Locate the cell with the specified text and output its [X, Y] center coordinate. 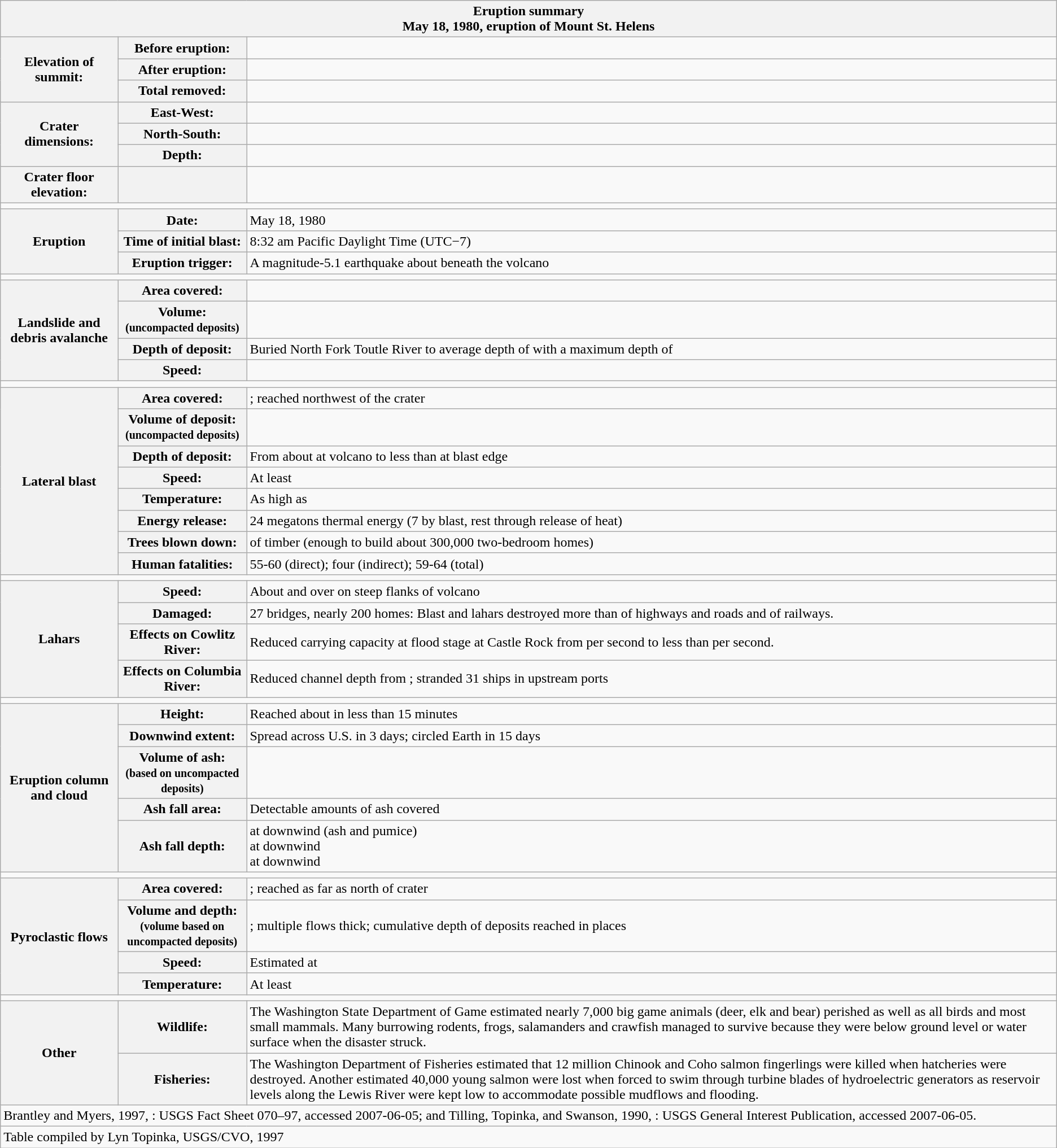
8:32 am Pacific Daylight Time (UTC−7) [652, 241]
Effects on Columbia River: [182, 679]
Volume: (uncompacted deposits) [182, 320]
Estimated at [652, 962]
Landslide and debris avalanche [59, 331]
; multiple flows thick; cumulative depth of deposits reached in places [652, 926]
Volume of deposit: (uncompacted deposits) [182, 427]
Volume of ash:(based on uncompacted deposits) [182, 772]
; reached northwest of the crater [652, 398]
Date: [182, 220]
Eruption summaryMay 18, 1980, eruption of Mount St. Helens [528, 19]
Eruption [59, 241]
Pyroclastic flows [59, 936]
Trees blown down: [182, 542]
at downwind (ash and pumice) at downwind at downwind [652, 846]
Elevation of summit: [59, 69]
of timber (enough to build about 300,000 two-bedroom homes) [652, 542]
Depth: [182, 155]
Detectable amounts of ash covered [652, 809]
Crater floor elevation: [59, 184]
From about at volcano to less than at blast edge [652, 456]
27 bridges, nearly 200 homes: Blast and lahars destroyed more than of highways and roads and of railways. [652, 613]
Time of initial blast: [182, 241]
Eruption column and cloud [59, 788]
Reduced channel depth from ; stranded 31 ships in upstream ports [652, 679]
About and over on steep flanks of volcano [652, 591]
Table compiled by Lyn Topinka, USGS/CVO, 1997 [528, 1137]
East-West: [182, 112]
; reached as far as north of crater [652, 889]
Before eruption: [182, 48]
Effects on Cowlitz River: [182, 643]
Lahars [59, 639]
Crater dimensions: [59, 134]
55-60 (direct); four (indirect); 59-64 (total) [652, 564]
As high as [652, 499]
Damaged: [182, 613]
Wildlife: [182, 1027]
Ash fall area: [182, 809]
May 18, 1980 [652, 220]
Height: [182, 714]
Ash fall depth: [182, 846]
North-South: [182, 134]
Lateral blast [59, 481]
After eruption: [182, 69]
Eruption trigger: [182, 263]
Buried North Fork Toutle River to average depth of with a maximum depth of [652, 349]
24 megatons thermal energy (7 by blast, rest through release of heat) [652, 521]
Fisheries: [182, 1079]
Spread across U.S. in 3 days; circled Earth in 15 days [652, 736]
Reached about in less than 15 minutes [652, 714]
Human fatalities: [182, 564]
Energy release: [182, 521]
Other [59, 1053]
Total removed: [182, 91]
Downwind extent: [182, 736]
Reduced carrying capacity at flood stage at Castle Rock from per second to less than per second. [652, 643]
A magnitude-5.1 earthquake about beneath the volcano [652, 263]
Volume and depth:(volume based on uncompacted deposits) [182, 926]
